Return the (X, Y) coordinate for the center point of the cell that contains the specified text.  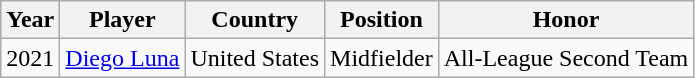
Position (382, 20)
Midfielder (382, 58)
All-League Second Team (566, 58)
Country (255, 20)
United States (255, 58)
Diego Luna (122, 58)
Player (122, 20)
Year (30, 20)
Honor (566, 20)
2021 (30, 58)
